Return [X, Y] of the center of cell containing provided text 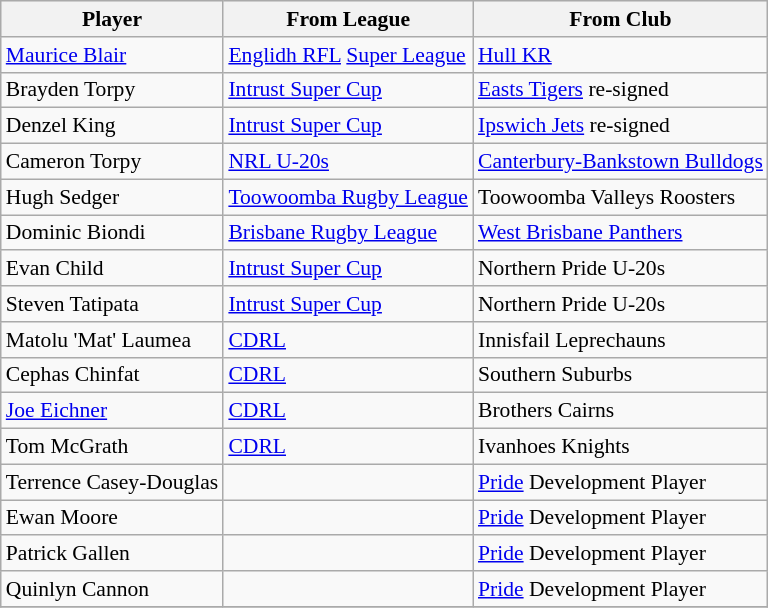
Player [112, 19]
Patrick Gallen [112, 554]
Canterbury-Bankstown Bulldogs [620, 162]
Englidh RFL Super League [348, 55]
From League [348, 19]
Hull KR [620, 55]
Denzel King [112, 126]
Steven Tatipata [112, 304]
Cameron Torpy [112, 162]
Evan Child [112, 269]
From Club [620, 19]
Tom McGrath [112, 447]
Easts Tigers re-signed [620, 90]
Quinlyn Cannon [112, 589]
West Brisbane Panthers [620, 233]
Brothers Cairns [620, 411]
Joe Eichner [112, 411]
Southern Suburbs [620, 375]
Toowoomba Valleys Roosters [620, 197]
Ewan Moore [112, 518]
Hugh Sedger [112, 197]
Brayden Torpy [112, 90]
Maurice Blair [112, 55]
Dominic Biondi [112, 233]
Matolu 'Mat' Laumea [112, 340]
Innisfail Leprechauns [620, 340]
Toowoomba Rugby League [348, 197]
Ivanhoes Knights [620, 447]
Terrence Casey-Douglas [112, 482]
Ipswich Jets re-signed [620, 126]
Brisbane Rugby League [348, 233]
Cephas Chinfat [112, 375]
NRL U-20s [348, 162]
